Capture the cell that displays the provided text and extract its (x, y) central coordinate. 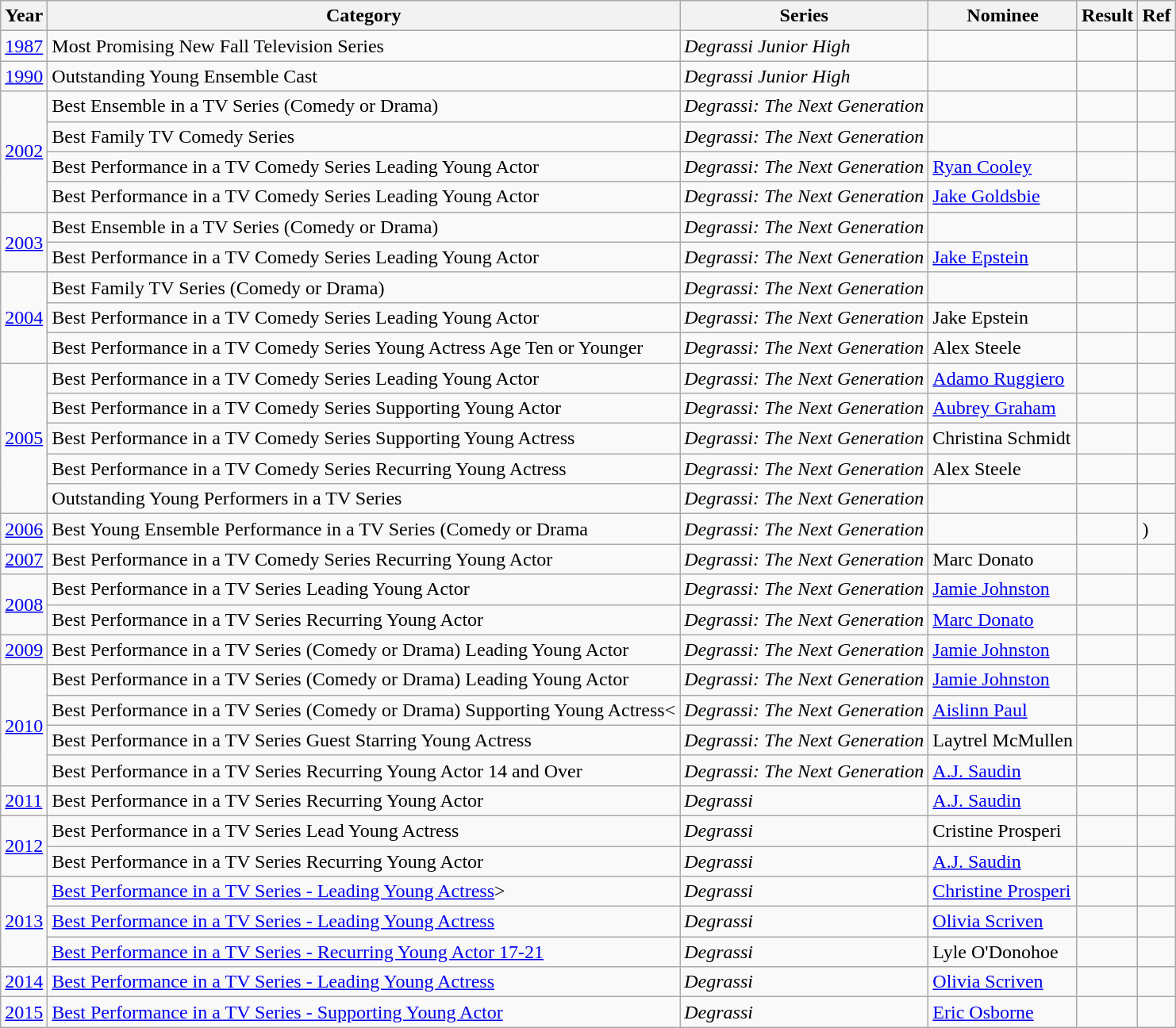
Most Promising New Fall Television Series (363, 46)
2010 (24, 725)
) (1157, 529)
1987 (24, 46)
Best Performance in a TV Series - Recurring Young Actor 17-21 (363, 952)
Outstanding Young Ensemble Cast (363, 76)
2012 (24, 846)
2015 (24, 1012)
Aislinn Paul (1003, 710)
Christine Prosperi (1003, 892)
2003 (24, 242)
Outstanding Young Performers in a TV Series (363, 499)
2002 (24, 152)
Aubrey Graham (1003, 409)
2008 (24, 604)
Best Family TV Series (Comedy or Drama) (363, 287)
2011 (24, 800)
Best Young Ensemble Performance in a TV Series (Comedy or Drama (363, 529)
Best Performance in a TV Series Lead Young Actress (363, 830)
Jake Goldsbie (1003, 197)
2004 (24, 317)
Best Performance in a TV Series Guest Starring Young Actress (363, 740)
Result (1107, 16)
2005 (24, 439)
Best Performance in a TV Comedy Series Supporting Young Actor (363, 409)
Adamo Ruggiero (1003, 378)
Best Performance in a TV Series (Comedy or Drama) Supporting Young Actress< (363, 710)
Best Performance in a TV Comedy Series Young Actress Age Ten or Younger (363, 347)
2013 (24, 922)
2007 (24, 559)
2009 (24, 650)
2006 (24, 529)
Eric Osborne (1003, 1012)
Best Performance in a TV Series Leading Young Actor (363, 589)
Best Family TV Comedy Series (363, 136)
Cristine Prosperi (1003, 830)
Ref (1157, 16)
Christina Schmidt (1003, 439)
Best Performance in a TV Comedy Series Supporting Young Actress (363, 439)
Nominee (1003, 16)
Best Performance in a TV Series Recurring Young Actor 14 and Over (363, 770)
Lyle O'Donohoe (1003, 952)
Category (363, 16)
1990 (24, 76)
Best Performance in a TV Series - Leading Young Actress> (363, 892)
Best Performance in a TV Series - Supporting Young Actor (363, 1012)
Best Performance in a TV Comedy Series Recurring Young Actress (363, 469)
Series (805, 16)
Ryan Cooley (1003, 167)
Best Performance in a TV Comedy Series Recurring Young Actor (363, 559)
Laytrel McMullen (1003, 740)
Year (24, 16)
2014 (24, 982)
